Detect which cell encompasses the target text, then output its [x, y] center coordinate. 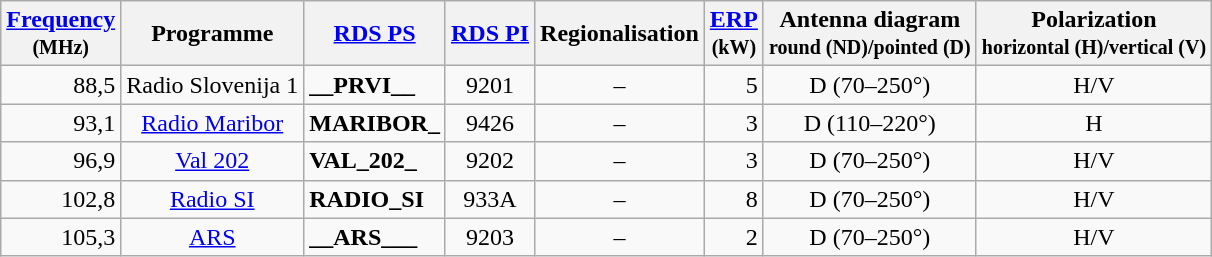
9426 [490, 123]
933A [490, 199]
ARS [212, 237]
Programme [212, 34]
Frequency(MHz) [61, 34]
Polarizationhorizontal (H)/vertical (V) [1094, 34]
Radio SI [212, 199]
Radio Maribor [212, 123]
ERP(kW) [734, 34]
RDS PS [375, 34]
2 [734, 237]
102,8 [61, 199]
5 [734, 85]
9202 [490, 161]
__ARS___ [375, 237]
93,1 [61, 123]
RADIO_SI [375, 199]
H [1094, 123]
__PRVI__ [375, 85]
VAL_202_ [375, 161]
88,5 [61, 85]
Antenna diagramround (ND)/pointed (D) [870, 34]
Regionalisation [620, 34]
9203 [490, 237]
9201 [490, 85]
RDS PI [490, 34]
8 [734, 199]
96,9 [61, 161]
Radio Slovenija 1 [212, 85]
105,3 [61, 237]
D (110–220°) [870, 123]
Val 202 [212, 161]
MARIBOR_ [375, 123]
